Pinpoint the cell where the given text exists, returning its (x, y) midpoint coordinate. 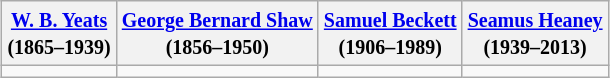
W. B. Yeats(1865–1939) (59, 34)
Samuel Beckett(1906–1989) (390, 34)
George Bernard Shaw(1856–1950) (217, 34)
Seamus Heaney(1939–2013) (535, 34)
